Scan for the cell matching the given text and deliver its [x, y] coordinate at center. 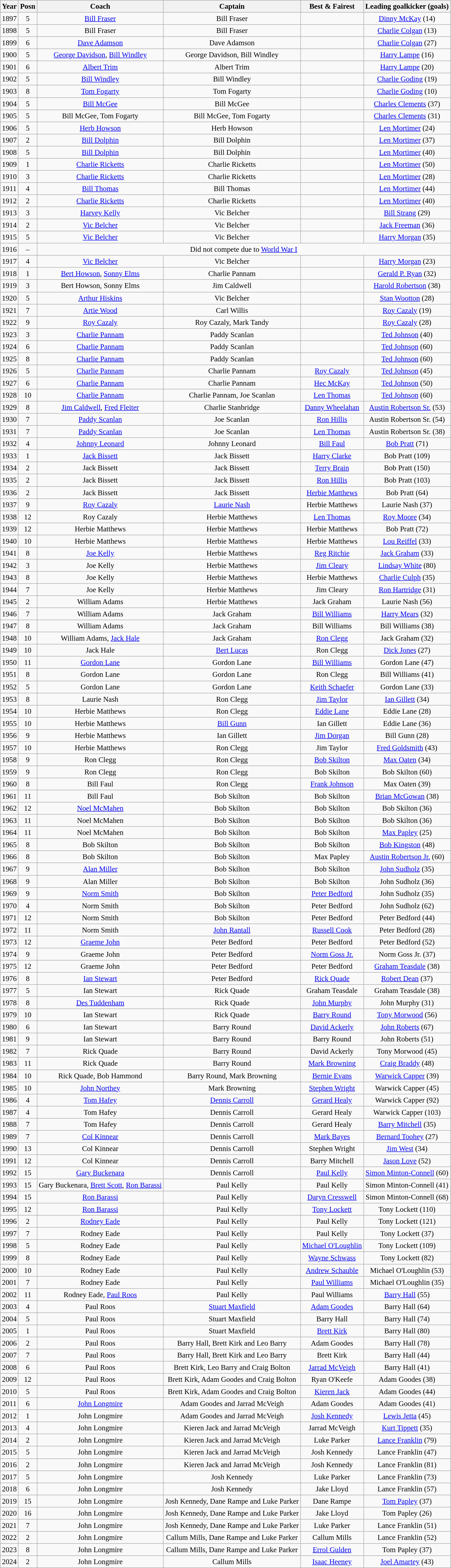
Russell Cook [332, 930]
1985 [9, 1088]
1939 [9, 529]
1998 [9, 1246]
Kieren Jack [332, 1392]
1906 [9, 128]
Ted Johnson (50) [407, 383]
Bob Pratt (150) [407, 468]
Warwick Capper (45) [407, 1088]
Roy Cazaly (19) [407, 310]
Bob Kingston (48) [407, 845]
13 [28, 1149]
Norm Goss Jr. (37) [407, 954]
1911 [9, 189]
1909 [9, 165]
Simon Minton-Connell (41) [407, 1185]
Charlie Colgan (27) [407, 43]
Charlie Pannam, Joe Scanlan [232, 395]
1907 [9, 140]
Carl Willis [232, 310]
Peter Bedford (44) [407, 918]
2020 [9, 1513]
1959 [9, 772]
Jim Caldwell [232, 286]
Des Tuddenham [100, 1003]
Harry Morgan (35) [407, 237]
– [28, 250]
Harry Clarke [332, 456]
1945 [9, 602]
Bob Pratt (71) [407, 444]
John Sudholz (62) [407, 906]
1932 [9, 444]
1922 [9, 322]
2004 [9, 1319]
1991 [9, 1161]
Best & Fairest [332, 6]
Arthur Hiskins [100, 298]
Rick Quade, Bob Hammond [100, 1076]
John Roberts (51) [407, 1039]
Terry Brain [332, 468]
1908 [9, 152]
Hec McKay [332, 383]
Jack Graham (33) [407, 553]
Frank Johnson [332, 784]
16 [28, 1513]
Dinny McKay (14) [407, 19]
Michael O'Loughlin [332, 1246]
Gordon Lane (33) [407, 687]
2017 [9, 1477]
2012 [9, 1416]
1933 [9, 456]
Charlie Stanbridge [232, 408]
2019 [9, 1501]
1952 [9, 687]
Barry Hall (55) [407, 1295]
1986 [9, 1100]
Max Oaten (34) [407, 760]
1931 [9, 432]
1965 [9, 845]
1992 [9, 1173]
1946 [9, 614]
Eddie Lane [332, 711]
Lou Reiffel (33) [407, 541]
Jack Hale [100, 650]
1915 [9, 237]
Charlie Goding (10) [407, 91]
1919 [9, 286]
William Adams, Jack Hale [100, 638]
Isaac Heeney [332, 1562]
2014 [9, 1440]
1910 [9, 176]
Harold Robertson (38) [407, 286]
1941 [9, 553]
Year [9, 6]
Simon Minton-Connell (60) [407, 1173]
Bob Pratt (103) [407, 480]
Lance Franklin (51) [407, 1525]
1956 [9, 736]
1947 [9, 626]
Bernard Toohey (27) [407, 1136]
Harvey Kelly [100, 213]
Jim Caldwell, Fred Fleiter [100, 408]
Lindsay White (80) [407, 565]
1918 [9, 274]
Lewis Jetta (45) [407, 1416]
Errol Gulden [332, 1550]
2003 [9, 1307]
John Murphy [332, 1003]
Lance Franklin (81) [407, 1465]
Ted Johnson (40) [407, 335]
Charlie Goding (19) [407, 79]
1917 [9, 261]
1966 [9, 857]
Dick Jones (27) [407, 650]
Adam Goodes (41) [407, 1404]
1949 [9, 650]
Roy Cazaly (28) [407, 322]
Captain [232, 6]
Craig Braddy (48) [407, 1064]
Tony Lockett (109) [407, 1246]
Posn [28, 6]
2023 [9, 1550]
Gary Buckenara, Brett Scott, Ron Barassi [100, 1185]
1993 [9, 1185]
Danny Wheelahan [332, 408]
Leading goalkicker (goals) [407, 6]
1899 [9, 43]
Barry Hall [332, 1319]
Did not compete due to World War I [244, 250]
Daryn Cresswell [332, 1197]
1967 [9, 869]
Bob Pratt (109) [407, 456]
Max Papley (25) [407, 833]
Brett Kirk, Leo Barry and Craig Bolton [232, 1367]
1988 [9, 1125]
1970 [9, 906]
Jim West (34) [407, 1149]
Bill Gunn (28) [407, 736]
1957 [9, 748]
Bob Pratt (64) [407, 493]
1898 [9, 31]
1978 [9, 1003]
Keith Schaefer [332, 687]
Barry Round, Mark Browning [232, 1076]
Peter Bedford (52) [407, 942]
Austin Robertson Sr. (38) [407, 432]
2008 [9, 1367]
Max Oaten (39) [407, 784]
1960 [9, 784]
1975 [9, 966]
Simon Minton-Connell (68) [407, 1197]
1904 [9, 104]
Barry Mitchell [332, 1161]
Eddie Lane (36) [407, 723]
Michael O'Loughlin (35) [407, 1282]
1973 [9, 942]
2021 [9, 1525]
Charlie Culph (35) [407, 578]
Andrew Schauble [332, 1270]
1916 [9, 250]
Mark Bayes [332, 1136]
Bill Gunn [232, 723]
2010 [9, 1392]
Lance Franklin (57) [407, 1489]
Lance Franklin (73) [407, 1477]
Ryan O'Keefe [332, 1380]
Lance Franklin (52) [407, 1538]
2009 [9, 1380]
1963 [9, 821]
Bill Williams (41) [407, 675]
Austin Robertson Jr. (60) [407, 857]
Harry Lampe (16) [407, 55]
1942 [9, 565]
Tony Morwood (45) [407, 1051]
1990 [9, 1149]
Tony Lockett (37) [407, 1234]
2015 [9, 1453]
Barry Mitchell (35) [407, 1125]
Gerald P. Ryan (32) [407, 274]
Jim Dorgan [332, 736]
2016 [9, 1465]
2018 [9, 1489]
1925 [9, 359]
Reg Ritchie [332, 553]
1923 [9, 335]
Lance Franklin (79) [407, 1440]
Adam Goodes (44) [407, 1392]
Fred Goldsmith (43) [407, 748]
Rodney Eade, Paul Roos [100, 1295]
1944 [9, 590]
Barry Hall (78) [407, 1343]
Charles Clements (31) [407, 116]
Bernie Evans [332, 1076]
1951 [9, 675]
1989 [9, 1136]
1930 [9, 420]
John Roberts (67) [407, 1027]
1924 [9, 347]
Ian Gillett (34) [407, 699]
Bill Strang (29) [407, 213]
Len Mortimer (44) [407, 189]
Austin Robertson Sr. (53) [407, 408]
Graham Teasdale [332, 991]
2022 [9, 1538]
Austin Robertson Sr. (54) [407, 420]
Warwick Capper (92) [407, 1100]
Tony Lockett [332, 1210]
Peter Bedford (28) [407, 930]
1974 [9, 954]
1943 [9, 578]
Barry Hall (80) [407, 1331]
Tony Lockett (82) [407, 1258]
1937 [9, 505]
Bill Williams (38) [407, 626]
Barry Hall (64) [407, 1307]
1902 [9, 79]
Charlie Colgan (13) [407, 31]
Robert Dean (37) [407, 978]
1953 [9, 699]
1950 [9, 663]
1971 [9, 918]
Roy Moore (34) [407, 517]
Bert Lucas [232, 650]
2011 [9, 1404]
1976 [9, 978]
John Rantall [232, 930]
Artie Wood [100, 310]
1996 [9, 1221]
Len Mortimer (24) [407, 128]
1948 [9, 638]
Brian McGowan (38) [407, 796]
Barry Hall (74) [407, 1319]
Jack Freeman (36) [407, 225]
Harry Mears (32) [407, 614]
2007 [9, 1355]
1964 [9, 833]
1905 [9, 116]
Gordon Lane (47) [407, 663]
1901 [9, 67]
Norm Goss Jr. [332, 954]
1926 [9, 371]
Jason Love (52) [407, 1161]
Barry Hall (44) [407, 1355]
Adam Goodes (38) [407, 1380]
Kurt Tippett (35) [407, 1428]
Roy Cazaly, Mark Tandy [232, 322]
2006 [9, 1343]
Bob Pratt (72) [407, 529]
1981 [9, 1039]
1940 [9, 541]
1903 [9, 91]
Jack Graham (32) [407, 638]
Tony Lockett (121) [407, 1221]
1984 [9, 1076]
1995 [9, 1210]
2005 [9, 1331]
1968 [9, 881]
2024 [9, 1562]
Ron Hartridge (31) [407, 590]
Ted Johnson (45) [407, 371]
Warwick Capper (103) [407, 1112]
1969 [9, 893]
1979 [9, 1015]
1897 [9, 19]
Eddie Lane (28) [407, 711]
Harry Lampe (20) [407, 67]
Tony Lockett (110) [407, 1210]
1935 [9, 480]
2002 [9, 1295]
Max Papley [332, 857]
Bob Skilton (60) [407, 772]
Harry Morgan (23) [407, 261]
John Sudholz (36) [407, 881]
1954 [9, 711]
Coach [100, 6]
Len Mortimer (37) [407, 140]
1980 [9, 1027]
Tom Papley (26) [407, 1513]
1912 [9, 201]
John Northey [100, 1088]
1913 [9, 213]
Gary Buckenara [100, 1173]
1900 [9, 55]
1997 [9, 1234]
1914 [9, 225]
Michael O'Loughlin (53) [407, 1270]
1987 [9, 1112]
1929 [9, 408]
Laurie Nash (56) [407, 602]
1921 [9, 310]
Charles Clements (37) [407, 104]
Joel Amartey (43) [407, 1562]
Dane Rampe [332, 1501]
1934 [9, 468]
1994 [9, 1197]
1927 [9, 383]
1938 [9, 517]
1961 [9, 796]
1977 [9, 991]
1982 [9, 1051]
1962 [9, 808]
John Murphy (31) [407, 1003]
1936 [9, 493]
1958 [9, 760]
Len Mortimer (50) [407, 165]
Stan Wootton (28) [407, 298]
1972 [9, 930]
Warwick Capper (39) [407, 1076]
1928 [9, 395]
1983 [9, 1064]
Laurie Nash (37) [407, 505]
Wayne Schwass [332, 1258]
2013 [9, 1428]
Lance Franklin (47) [407, 1453]
Barry Hall (41) [407, 1367]
1920 [9, 298]
Len Mortimer (28) [407, 176]
2000 [9, 1270]
2001 [9, 1282]
1999 [9, 1258]
1955 [9, 723]
Tony Morwood (56) [407, 1015]
